Pinpoint the cell where the given text exists, returning its [X, Y] midpoint coordinate. 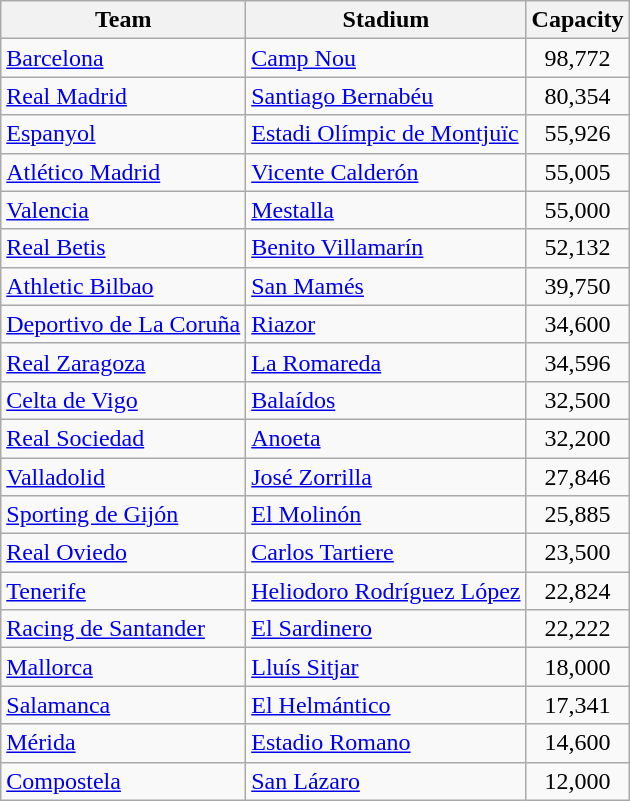
Compostela [124, 781]
32,500 [578, 400]
Celta de Vigo [124, 400]
52,132 [578, 248]
18,000 [578, 667]
Athletic Bilbao [124, 286]
Racing de Santander [124, 629]
Tenerife [124, 591]
Team [124, 20]
Lluís Sitjar [386, 667]
Estadi Olímpic de Montjuïc [386, 134]
25,885 [578, 515]
22,222 [578, 629]
El Helmántico [386, 705]
34,596 [578, 362]
Camp Nou [386, 58]
80,354 [578, 96]
55,000 [578, 210]
Mérida [124, 743]
Estadio Romano [386, 743]
Real Zaragoza [124, 362]
Real Oviedo [124, 553]
14,600 [578, 743]
Valencia [124, 210]
34,600 [578, 324]
Sporting de Gijón [124, 515]
Santiago Bernabéu [386, 96]
Valladolid [124, 477]
La Romareda [386, 362]
32,200 [578, 438]
Salamanca [124, 705]
Benito Villamarín [386, 248]
Anoeta [386, 438]
Deportivo de La Coruña [124, 324]
22,824 [578, 591]
José Zorrilla [386, 477]
Barcelona [124, 58]
12,000 [578, 781]
Espanyol [124, 134]
27,846 [578, 477]
Stadium [386, 20]
San Lázaro [386, 781]
El Molinón [386, 515]
Riazor [386, 324]
98,772 [578, 58]
55,005 [578, 172]
Real Sociedad [124, 438]
Balaídos [386, 400]
39,750 [578, 286]
Mestalla [386, 210]
17,341 [578, 705]
Mallorca [124, 667]
Heliodoro Rodríguez López [386, 591]
Real Betis [124, 248]
23,500 [578, 553]
Carlos Tartiere [386, 553]
Real Madrid [124, 96]
Vicente Calderón [386, 172]
Capacity [578, 20]
Atlético Madrid [124, 172]
55,926 [578, 134]
San Mamés [386, 286]
El Sardinero [386, 629]
